Output the (X, Y) coordinate of the center of the cell containing the given text.  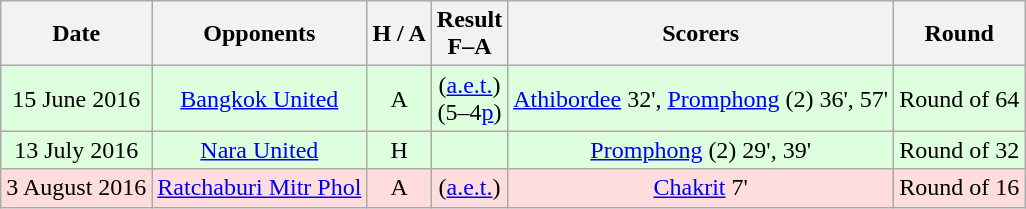
Nara United (260, 150)
3 August 2016 (76, 188)
Bangkok United (260, 98)
Scorers (701, 34)
(a.e.t.)(5–4p) (469, 98)
15 June 2016 (76, 98)
Athibordee 32', Promphong (2) 36', 57' (701, 98)
ResultF–A (469, 34)
Chakrit 7' (701, 188)
13 July 2016 (76, 150)
Round of 16 (960, 188)
H / A (399, 34)
Round of 64 (960, 98)
Round (960, 34)
Round of 32 (960, 150)
Date (76, 34)
Promphong (2) 29', 39' (701, 150)
(a.e.t.) (469, 188)
Opponents (260, 34)
H (399, 150)
Ratchaburi Mitr Phol (260, 188)
